From the cell containing the given text, extract its center point as [X, Y] coordinate. 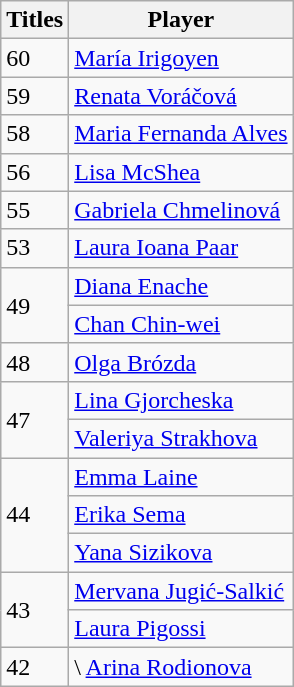
Laura Pigossi [181, 629]
56 [35, 172]
Laura Ioana Paar [181, 248]
53 [35, 248]
Lina Gjorcheska [181, 400]
49 [35, 305]
María Irigoyen [181, 58]
Diana Enache [181, 286]
Lisa McShea [181, 172]
59 [35, 96]
\ Arina Rodionova [181, 667]
42 [35, 667]
Player [181, 20]
47 [35, 419]
Gabriela Chmelinová [181, 210]
58 [35, 134]
Renata Voráčová [181, 96]
Valeriya Strakhova [181, 438]
Erika Sema [181, 515]
Mervana Jugić-Salkić [181, 591]
44 [35, 515]
60 [35, 58]
48 [35, 362]
Yana Sizikova [181, 553]
Emma Laine [181, 477]
Maria Fernanda Alves [181, 134]
55 [35, 210]
Titles [35, 20]
43 [35, 610]
Olga Brózda [181, 362]
Chan Chin-wei [181, 324]
